Search for the cell housing the specified text and yield its [X, Y] center coordinate. 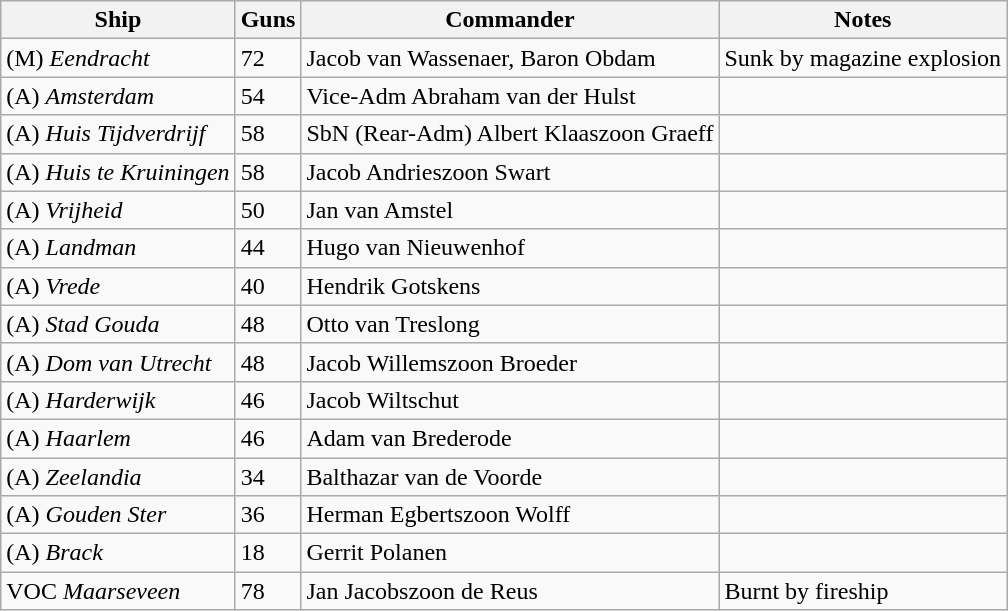
SbN (Rear-Adm) Albert Klaaszoon Graeff [510, 134]
Balthazar van de Voorde [510, 477]
(A) Vrijheid [118, 210]
44 [268, 248]
(A) Huis te Kruiningen [118, 172]
(A) Brack [118, 553]
Vice-Adm Abraham van der Hulst [510, 96]
Adam van Brederode [510, 438]
Ship [118, 20]
Otto van Treslong [510, 324]
(A) Vrede [118, 286]
Jan Jacobszoon de Reus [510, 591]
34 [268, 477]
40 [268, 286]
(A) Harderwijk [118, 400]
54 [268, 96]
Sunk by magazine explosion [863, 58]
(A) Gouden Ster [118, 515]
Commander [510, 20]
Jacob Willemszoon Broeder [510, 362]
(A) Dom van Utrecht [118, 362]
78 [268, 591]
72 [268, 58]
Hendrik Gotskens [510, 286]
Jacob Andrieszoon Swart [510, 172]
Jan van Amstel [510, 210]
18 [268, 553]
(A) Landman [118, 248]
(A) Haarlem [118, 438]
(A) Zeelandia [118, 477]
(A) Amsterdam [118, 96]
Jacob Wiltschut [510, 400]
Notes [863, 20]
(A) Stad Gouda [118, 324]
36 [268, 515]
Guns [268, 20]
Burnt by fireship [863, 591]
(M) Eendracht [118, 58]
Hugo van Nieuwenhof [510, 248]
Jacob van Wassenaer, Baron Obdam [510, 58]
(A) Huis Tijdverdrijf [118, 134]
VOC Maarseveen [118, 591]
Herman Egbertszoon Wolff [510, 515]
Gerrit Polanen [510, 553]
50 [268, 210]
